From the cell containing the given text, extract its center point as (x, y) coordinate. 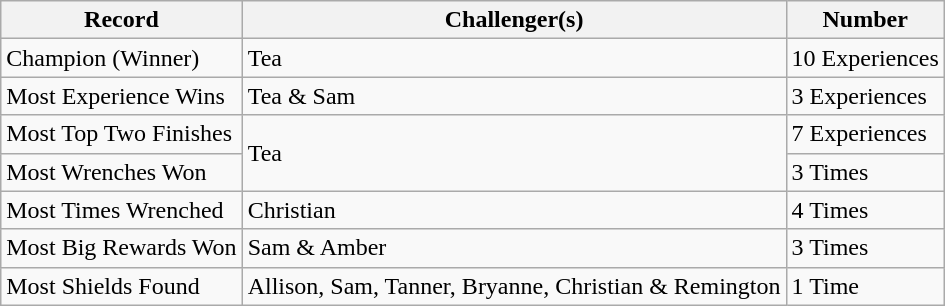
Christian (514, 210)
Most Big Rewards Won (122, 248)
Most Experience Wins (122, 96)
Most Times Wrenched (122, 210)
3 Experiences (865, 96)
7 Experiences (865, 134)
Challenger(s) (514, 20)
Number (865, 20)
Allison, Sam, Tanner, Bryanne, Christian & Remington (514, 286)
Most Top Two Finishes (122, 134)
Tea & Sam (514, 96)
1 Time (865, 286)
Record (122, 20)
Champion (Winner) (122, 58)
10 Experiences (865, 58)
Most Shields Found (122, 286)
Sam & Amber (514, 248)
4 Times (865, 210)
Most Wrenches Won (122, 172)
